Provide the [x, y] coordinate of the cell's center where the given text is located.  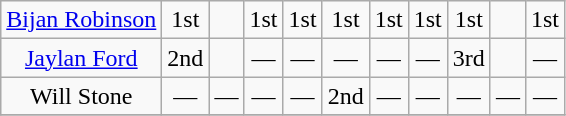
3rd [468, 58]
Will Stone [82, 96]
Bijan Robinson [82, 20]
Jaylan Ford [82, 58]
